Provide the [x, y] coordinate of the cell's center where the given text is located.  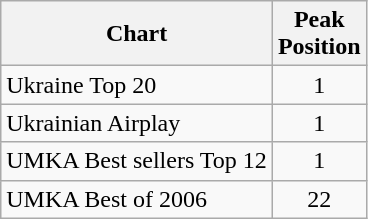
UMKA Best sellers Top 12 [137, 161]
Ukrainian Airplay [137, 123]
Chart [137, 34]
22 [319, 199]
Ukraine Top 20 [137, 85]
UMKA Best of 2006 [137, 199]
PeakPosition [319, 34]
